Identify which cell holds the provided text, then report its [X, Y] central coordinate. 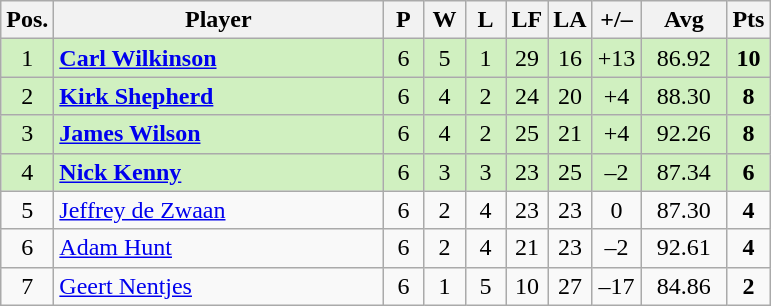
Nick Kenny [218, 172]
29 [527, 58]
Pos. [28, 20]
88.30 [684, 96]
87.34 [684, 172]
+13 [616, 58]
Carl Wilkinson [218, 58]
L [486, 20]
84.86 [684, 286]
+/– [616, 20]
92.61 [684, 248]
86.92 [684, 58]
P [404, 20]
James Wilson [218, 134]
LF [527, 20]
27 [570, 286]
87.30 [684, 210]
Pts [748, 20]
Kirk Shepherd [218, 96]
16 [570, 58]
Jeffrey de Zwaan [218, 210]
W [444, 20]
Geert Nentjes [218, 286]
LA [570, 20]
20 [570, 96]
24 [527, 96]
7 [28, 286]
92.26 [684, 134]
Avg [684, 20]
0 [616, 210]
Player [218, 20]
Adam Hunt [218, 248]
–17 [616, 286]
